Determine the [x, y] coordinate at the center of the cell enclosing the given text.  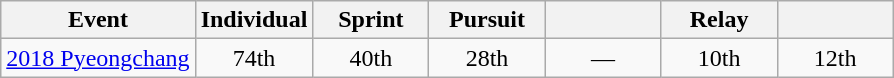
Individual [254, 20]
74th [254, 58]
Relay [719, 20]
Pursuit [487, 20]
Sprint [371, 20]
12th [835, 58]
28th [487, 58]
— [603, 58]
2018 Pyeongchang [98, 58]
40th [371, 58]
Event [98, 20]
10th [719, 58]
